Scan for the cell matching the given text and deliver its [x, y] coordinate at center. 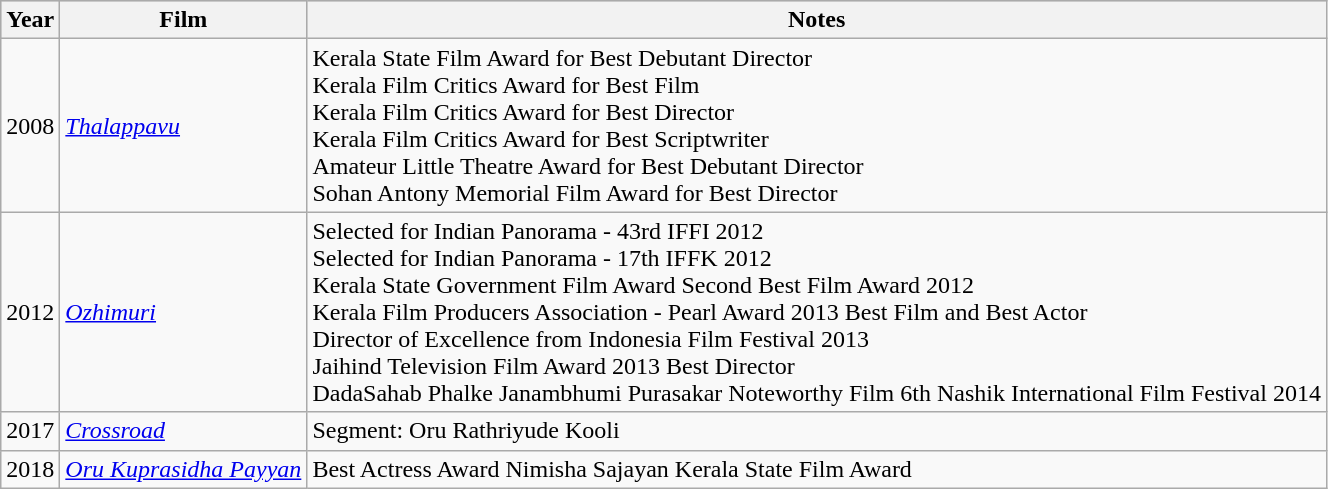
Oru Kuprasidha Payyan [184, 469]
Segment: Oru Rathriyude Kooli [817, 431]
2012 [30, 312]
Crossroad [184, 431]
Best Actress Award Nimisha Sajayan Kerala State Film Award [817, 469]
Film [184, 20]
2018 [30, 469]
2017 [30, 431]
2008 [30, 126]
Notes [817, 20]
Year [30, 20]
Thalappavu [184, 126]
Ozhimuri [184, 312]
